Detect which cell encompasses the target text, then output its (X, Y) center coordinate. 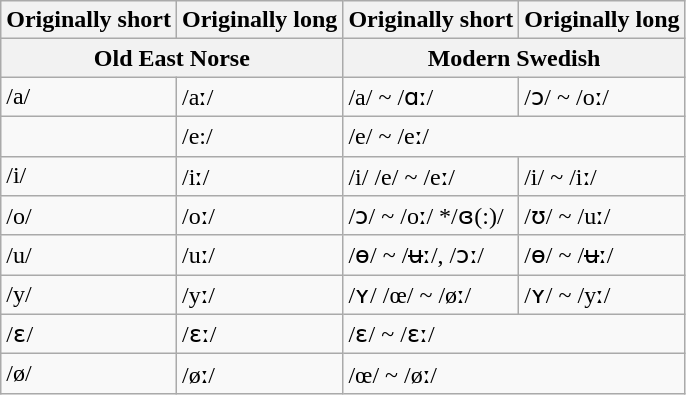
/ɵ/ ~ /ʉː/, /ɔː/ (431, 255)
/y/ (89, 295)
/ɛː/ (259, 334)
/i/ ~ /iː/ (602, 176)
/ʏ/ /œ/ ~ /øː/ (431, 295)
/u/ (89, 255)
/i/ (89, 176)
/e:/ (259, 136)
/e/ ~ /eː/ (514, 136)
/ɔ/ ~ /oː/ (602, 97)
/i/ /e/ ~ /eː/ (431, 176)
/ø/ (89, 374)
/a/ (89, 97)
/ɵ/ ~ /ʉː/ (602, 255)
/ɛ/ ~ /ɛː/ (514, 334)
/øː/ (259, 374)
/yː/ (259, 295)
/o/ (89, 216)
/ɔ/ ~ /oː/ */ɞ(:)/ (431, 216)
Old East Norse (172, 58)
/ʏ/ ~ /yː/ (602, 295)
/ʊ/ ~ /uː/ (602, 216)
/ɛ/ (89, 334)
Modern Swedish (514, 58)
/oː/ (259, 216)
/œ/ ~ /øː/ (514, 374)
/uː/ (259, 255)
/a/ ~ /ɑː/ (431, 97)
/aː/ (259, 97)
/iː/ (259, 176)
